Identify which cell holds the provided text, then report its [x, y] central coordinate. 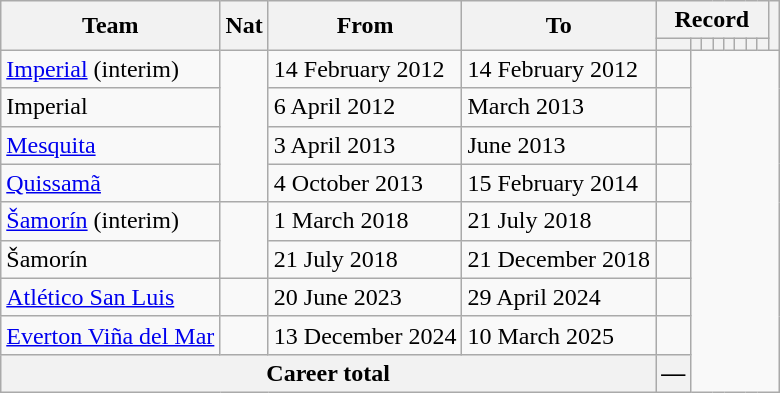
Nat [244, 26]
15 February 2014 [559, 183]
13 December 2024 [365, 335]
Team [110, 26]
— [674, 373]
10 March 2025 [559, 335]
29 April 2024 [559, 297]
Imperial [110, 107]
Quissamã [110, 183]
June 2013 [559, 145]
1 March 2018 [365, 221]
From [365, 26]
20 June 2023 [365, 297]
Career total [328, 373]
Šamorín (interim) [110, 221]
March 2013 [559, 107]
Atlético San Luis [110, 297]
Šamorín [110, 259]
4 October 2013 [365, 183]
Everton Viña del Mar [110, 335]
3 April 2013 [365, 145]
Record [712, 20]
Imperial (interim) [110, 69]
6 April 2012 [365, 107]
21 December 2018 [559, 259]
To [559, 26]
Mesquita [110, 145]
